Determine the (x, y) coordinate at the center of the cell enclosing the given text.  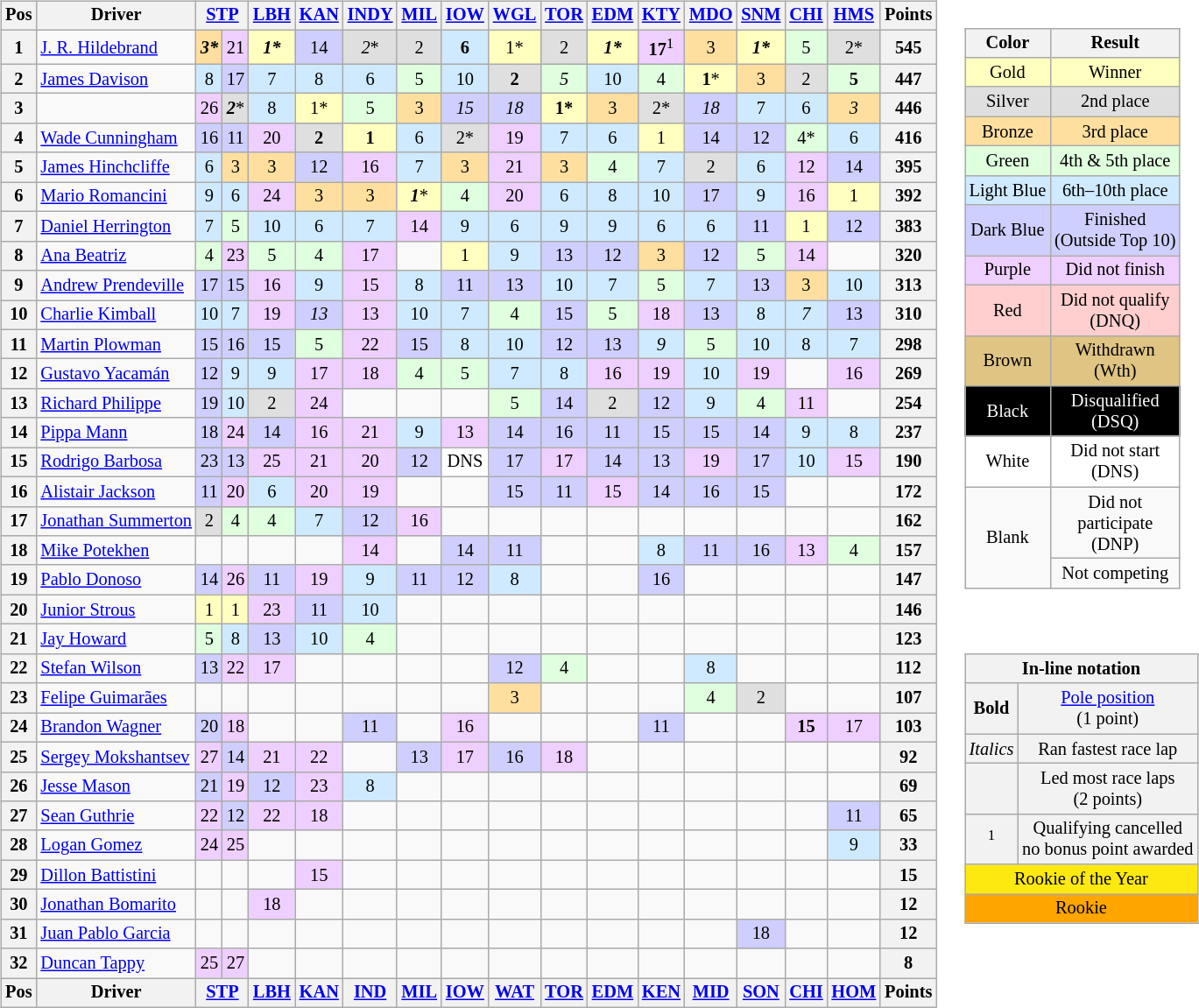
416 (908, 138)
Qualifying cancelledno bonus point awarded (1107, 839)
SON (760, 993)
Jay Howard (116, 639)
269 (908, 374)
Ana Beatriz (116, 256)
31 (18, 934)
Charlie Kimball (116, 314)
HMS (855, 16)
4th & 5th place (1115, 161)
112 (908, 668)
Did not qualify(DNQ) (1115, 310)
Sean Guthrie (116, 816)
Silver (1007, 102)
123 (908, 639)
254 (908, 403)
29 (18, 875)
69 (908, 786)
Duncan Tappy (116, 963)
Red (1007, 310)
Green (1007, 161)
White (1007, 462)
Did not start(DNS) (1115, 462)
Withdrawn(Wth) (1115, 361)
MID (711, 993)
Rodrigo Barbosa (116, 462)
KTY (661, 16)
Dillon Battistini (116, 875)
Ran fastest race lap (1107, 749)
171 (661, 47)
310 (908, 314)
Finished(Outside Top 10) (1115, 230)
Pablo Donoso (116, 580)
IND (370, 993)
Rookie (1082, 909)
Color (1007, 43)
Martin Plowman (116, 344)
Did not finish (1115, 271)
Result (1115, 43)
Rookie of the Year (1082, 879)
Brandon Wagner (116, 728)
Gold (1007, 73)
146 (908, 610)
Gustavo Yacamán (116, 374)
33 (908, 845)
Daniel Herrington (116, 227)
Black (1007, 412)
In-line notation (1082, 669)
446 (908, 109)
32 (18, 963)
190 (908, 462)
6th–10th place (1115, 190)
INDY (370, 16)
MDO (711, 16)
Sergey Mokshantsev (116, 757)
Bronze (1007, 131)
Andrew Prendeville (116, 285)
395 (908, 167)
KEN (661, 993)
3rd place (1115, 131)
298 (908, 344)
2nd place (1115, 102)
Junior Strous (116, 610)
Bold (991, 708)
237 (908, 433)
WGL (515, 16)
J. R. Hildebrand (116, 47)
Alistair Jackson (116, 491)
383 (908, 227)
447 (908, 79)
DNS (465, 462)
Pole position(1 point) (1107, 708)
Disqualified(DSQ) (1115, 412)
Not competing (1115, 574)
Logan Gomez (116, 845)
Blank (1007, 538)
HOM (855, 993)
92 (908, 757)
Jesse Mason (116, 786)
Wade Cunningham (116, 138)
Light Blue (1007, 190)
Led most race laps(2 points) (1107, 789)
Brown (1007, 361)
392 (908, 197)
James Hinchcliffe (116, 167)
162 (908, 521)
Pippa Mann (116, 433)
Italics (991, 749)
313 (908, 285)
WAT (515, 993)
Stefan Wilson (116, 668)
Juan Pablo Garcia (116, 934)
107 (908, 698)
3* (209, 47)
Jonathan Summerton (116, 521)
30 (18, 905)
28 (18, 845)
103 (908, 728)
Jonathan Bomarito (116, 905)
James Davison (116, 79)
545 (908, 47)
147 (908, 580)
Mario Romancini (116, 197)
320 (908, 256)
Did notparticipate(DNP) (1115, 523)
4* (806, 138)
172 (908, 491)
Mike Potekhen (116, 551)
Winner (1115, 73)
Dark Blue (1007, 230)
Purple (1007, 271)
SNM (760, 16)
65 (908, 816)
Richard Philippe (116, 403)
Felipe Guimarães (116, 698)
157 (908, 551)
